For the text-containing cell, return its midpoint in (x, y) coordinate format. 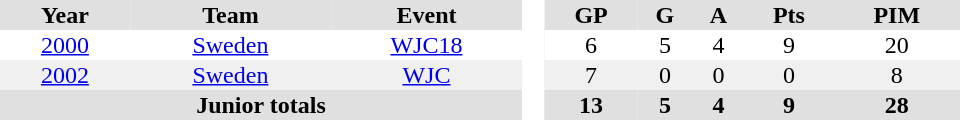
20 (896, 45)
A (719, 15)
Pts (788, 15)
28 (896, 105)
G (664, 15)
WJC18 (426, 45)
2000 (65, 45)
WJC (426, 75)
GP (592, 15)
Junior totals (261, 105)
13 (592, 105)
6 (592, 45)
7 (592, 75)
Team (230, 15)
Event (426, 15)
PIM (896, 15)
8 (896, 75)
2002 (65, 75)
Year (65, 15)
